Extract the [X, Y] coordinate from the center of the cell holding the provided text.  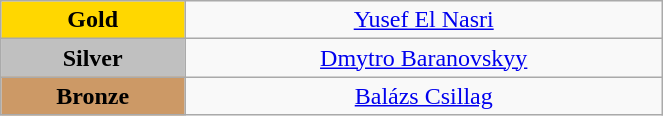
Dmytro Baranovskyy [424, 58]
Gold [93, 20]
Silver [93, 58]
Bronze [93, 96]
Balázs Csillag [424, 96]
Yusef El Nasri [424, 20]
